Locate the cell with the specified text and output its [x, y] center coordinate. 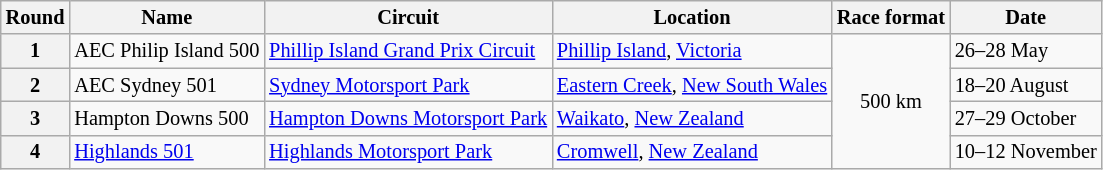
Circuit [408, 17]
Highlands 501 [166, 152]
Cromwell, New Zealand [692, 152]
Phillip Island, Victoria [692, 51]
2 [36, 85]
Race format [891, 17]
Location [692, 17]
Highlands Motorsport Park [408, 152]
10–12 November [1026, 152]
Hampton Downs Motorsport Park [408, 118]
Name [166, 17]
AEC Sydney 501 [166, 85]
26–28 May [1026, 51]
18–20 August [1026, 85]
Round [36, 17]
Phillip Island Grand Prix Circuit [408, 51]
Waikato, New Zealand [692, 118]
Sydney Motorsport Park [408, 85]
3 [36, 118]
Date [1026, 17]
500 km [891, 102]
AEC Philip Island 500 [166, 51]
Hampton Downs 500 [166, 118]
27–29 October [1026, 118]
4 [36, 152]
1 [36, 51]
Eastern Creek, New South Wales [692, 85]
